Extract the [x, y] coordinate from the center of the cell holding the provided text.  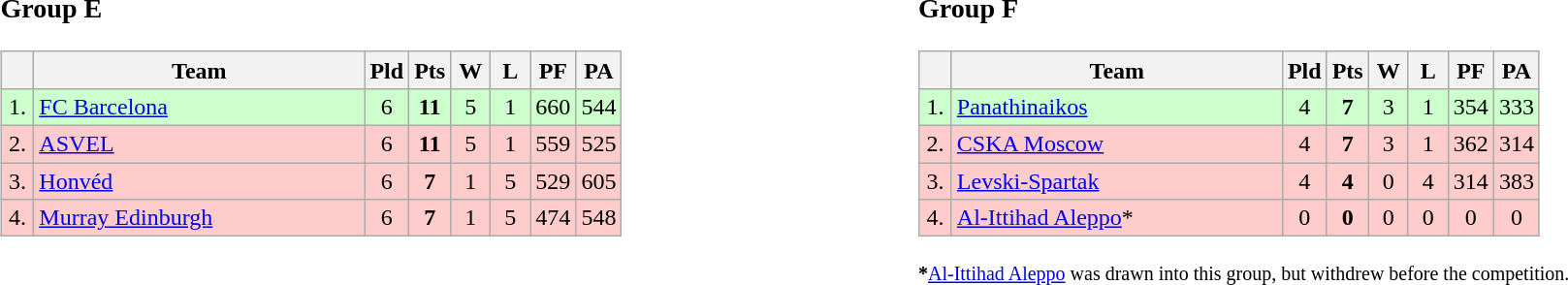
354 [1470, 107]
548 [599, 218]
ASVEL [200, 144]
Honvéd [200, 181]
474 [553, 218]
362 [1470, 144]
383 [1517, 181]
CSKA Moscow [1117, 144]
Panathinaikos [1117, 107]
FC Barcelona [200, 107]
Al-Ittihad Aleppo* [1117, 218]
Levski-Spartak [1117, 181]
529 [553, 181]
Murray Edinburgh [200, 218]
559 [553, 144]
605 [599, 181]
660 [553, 107]
333 [1517, 107]
525 [599, 144]
544 [599, 107]
